Determine the (X, Y) coordinate at the center of the cell enclosing the given text.  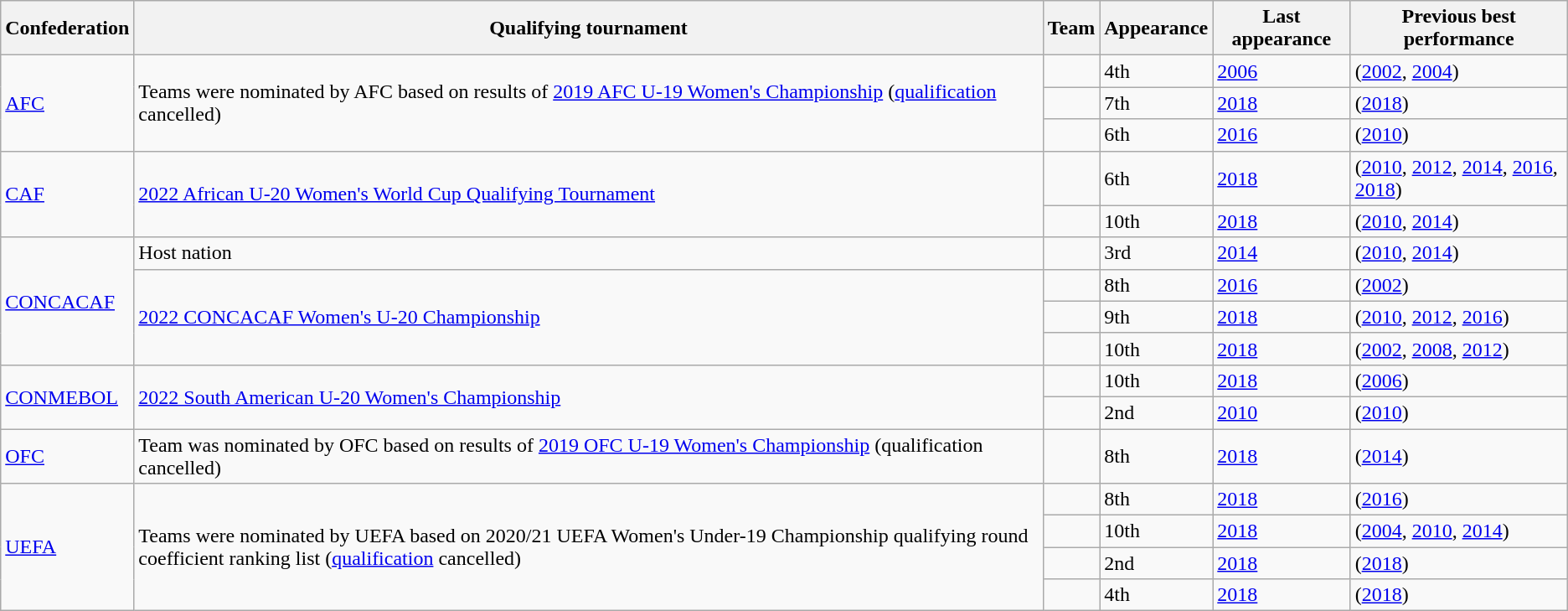
(2006) (1459, 381)
3rd (1156, 253)
Last appearance (1282, 28)
2022 CONCACAF Women's U-20 Championship (588, 317)
2006 (1282, 71)
OFC (67, 456)
Confederation (67, 28)
(2016) (1459, 500)
CAF (67, 194)
2022 South American U-20 Women's Championship (588, 396)
Qualifying tournament (588, 28)
UEFA (67, 547)
Teams were nominated by AFC based on results of 2019 AFC U-19 Women's Championship (qualification cancelled) (588, 103)
Team (1071, 28)
CONCACAF (67, 301)
Team was nominated by OFC based on results of 2019 OFC U-19 Women's Championship (qualification cancelled) (588, 456)
(2002, 2008, 2012) (1459, 349)
Teams were nominated by UEFA based on 2020/21 UEFA Women's Under-19 Championship qualifying round coefficient ranking list (qualification cancelled) (588, 547)
AFC (67, 103)
2010 (1282, 412)
CONMEBOL (67, 396)
Appearance (1156, 28)
Host nation (588, 253)
2014 (1282, 253)
9th (1156, 317)
7th (1156, 103)
(2002) (1459, 285)
2022 African U-20 Women's World Cup Qualifying Tournament (588, 194)
(2010, 2012, 2016) (1459, 317)
(2004, 2010, 2014) (1459, 531)
(2002, 2004) (1459, 71)
Previous best performance (1459, 28)
(2010, 2012, 2014, 2016, 2018) (1459, 178)
(2014) (1459, 456)
